Locate the cell with the specified text and output its [X, Y] center coordinate. 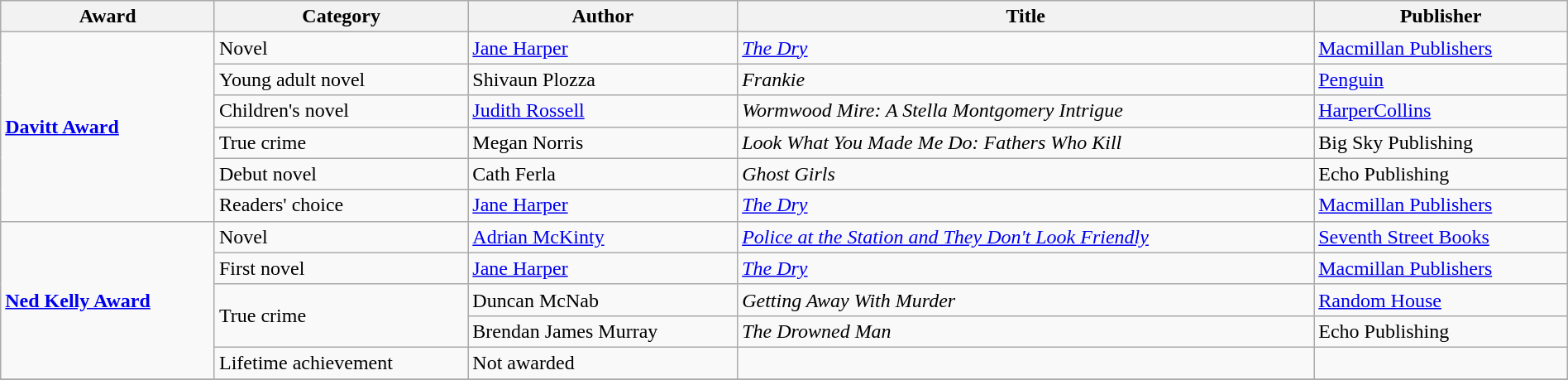
Readers' choice [341, 205]
Look What You Made Me Do: Fathers Who Kill [1025, 142]
The Drowned Man [1025, 331]
Police at the Station and They Don't Look Friendly [1025, 237]
Debut novel [341, 174]
Title [1025, 17]
Random House [1441, 300]
Big Sky Publishing [1441, 142]
Not awarded [603, 363]
Adrian McKinty [603, 237]
Shivaun Plozza [603, 79]
Penguin [1441, 79]
Duncan McNab [603, 300]
Ghost Girls [1025, 174]
Wormwood Mire: A Stella Montgomery Intrigue [1025, 111]
Cath Ferla [603, 174]
Davitt Award [108, 127]
Award [108, 17]
Publisher [1441, 17]
Megan Norris [603, 142]
Category [341, 17]
HarperCollins [1441, 111]
Seventh Street Books [1441, 237]
Getting Away With Murder [1025, 300]
Judith Rossell [603, 111]
Brendan James Murray [603, 331]
First novel [341, 268]
Frankie [1025, 79]
Young adult novel [341, 79]
Children's novel [341, 111]
Lifetime achievement [341, 363]
Author [603, 17]
Ned Kelly Award [108, 300]
